Provide the [x, y] coordinate of the cell's center where the given text is located.  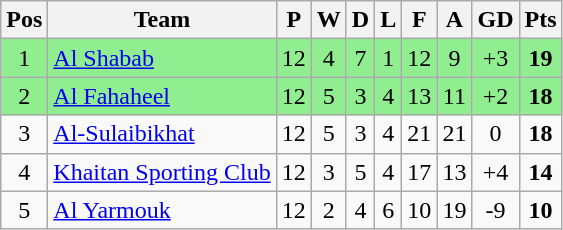
D [360, 20]
Pos [24, 20]
-9 [496, 210]
Al Shabab [162, 58]
0 [496, 134]
9 [454, 58]
L [388, 20]
F [420, 20]
17 [420, 172]
P [294, 20]
Khaitan Sporting Club [162, 172]
Al Fahaheel [162, 96]
14 [540, 172]
Pts [540, 20]
+3 [496, 58]
+2 [496, 96]
Al Yarmouk [162, 210]
7 [360, 58]
W [328, 20]
Team [162, 20]
Al-Sulaibikhat [162, 134]
11 [454, 96]
A [454, 20]
+4 [496, 172]
GD [496, 20]
6 [388, 210]
